Identify which cell holds the provided text, then report its (x, y) central coordinate. 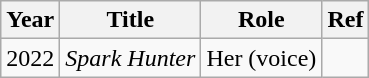
2022 (30, 58)
Year (30, 20)
Spark Hunter (130, 58)
Role (262, 20)
Title (130, 20)
Ref (346, 20)
Her (voice) (262, 58)
